Extract the [X, Y] coordinate from the center of the cell holding the provided text.  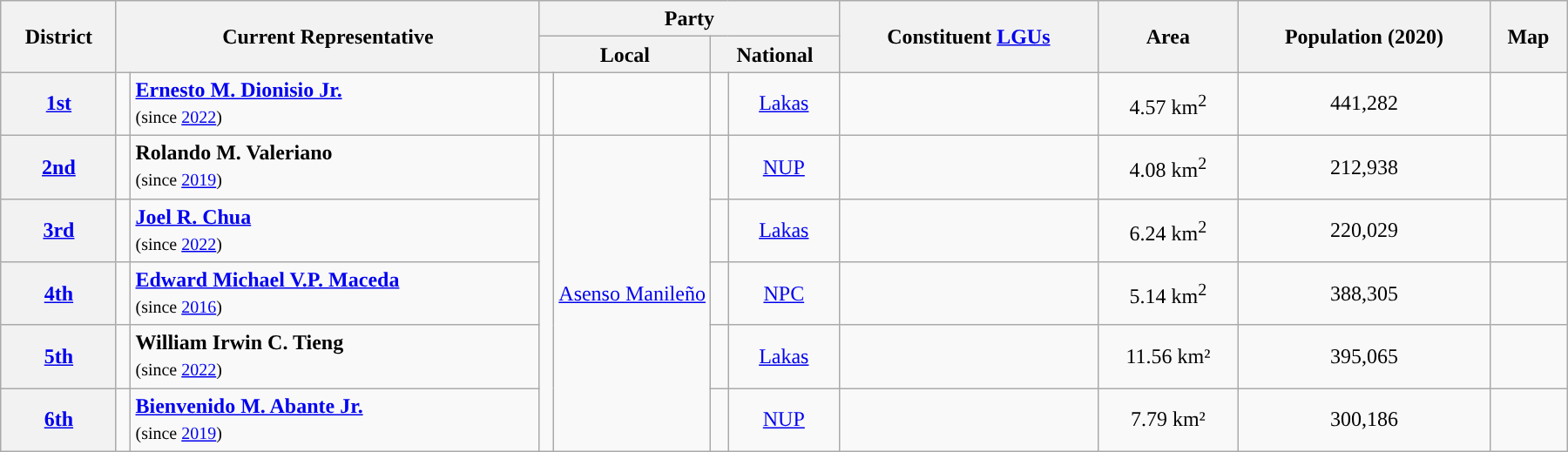
220,029 [1364, 230]
National [774, 54]
Local [625, 54]
441,282 [1364, 105]
Constituent LGUs [969, 37]
Asenso Manileño [632, 293]
3rd [58, 230]
NPC [784, 294]
Party [689, 19]
2nd [58, 167]
4.08 km2 [1167, 167]
6.24 km2 [1167, 230]
300,186 [1364, 420]
Map [1528, 37]
5th [58, 357]
Ernesto M. Dionisio Jr.(since 2022) [335, 105]
Current Representative [328, 37]
4.57 km2 [1167, 105]
Joel R. Chua(since 2022) [335, 230]
5.14 km2 [1167, 294]
Bienvenido M. Abante Jr.(since 2019) [335, 420]
Population (2020) [1364, 37]
William Irwin C. Tieng(since 2022) [335, 357]
388,305 [1364, 294]
395,065 [1364, 357]
7.79 km² [1167, 420]
Edward Michael V.P. Maceda(since 2016) [335, 294]
District [58, 37]
Rolando M. Valeriano(since 2019) [335, 167]
1st [58, 105]
4th [58, 294]
Area [1167, 37]
6th [58, 420]
11.56 km² [1167, 357]
212,938 [1364, 167]
